Provide the [x, y] coordinate of the cell's center where the given text is located.  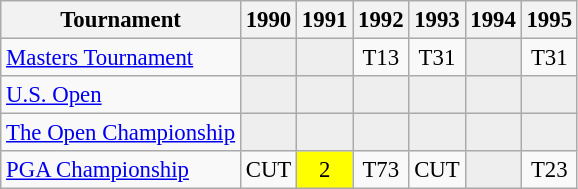
T73 [381, 170]
T23 [549, 170]
1991 [325, 20]
T13 [381, 58]
1994 [493, 20]
1992 [381, 20]
U.S. Open [121, 95]
2 [325, 170]
Tournament [121, 20]
PGA Championship [121, 170]
1995 [549, 20]
The Open Championship [121, 133]
1990 [268, 20]
1993 [437, 20]
Masters Tournament [121, 58]
